Capture the cell that displays the provided text and extract its (X, Y) central coordinate. 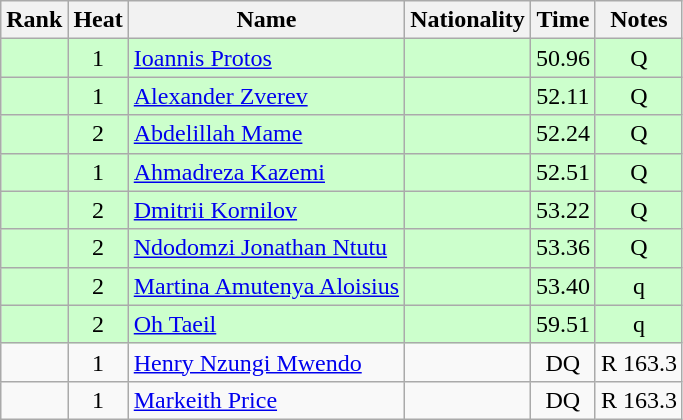
Time (562, 20)
Abdelillah Mame (266, 134)
53.40 (562, 286)
Dmitrii Kornilov (266, 210)
Markeith Price (266, 400)
50.96 (562, 58)
Oh Taeil (266, 324)
52.11 (562, 96)
Rank (34, 20)
Heat (98, 20)
Alexander Zverev (266, 96)
52.51 (562, 172)
53.36 (562, 248)
53.22 (562, 210)
52.24 (562, 134)
Ahmadreza Kazemi (266, 172)
Ioannis Protos (266, 58)
59.51 (562, 324)
Notes (638, 20)
Nationality (468, 20)
Ndodomzi Jonathan Ntutu (266, 248)
Martina Amutenya Aloisius (266, 286)
Henry Nzungi Mwendo (266, 362)
Name (266, 20)
